Scan for the cell matching the given text and deliver its [X, Y] coordinate at center. 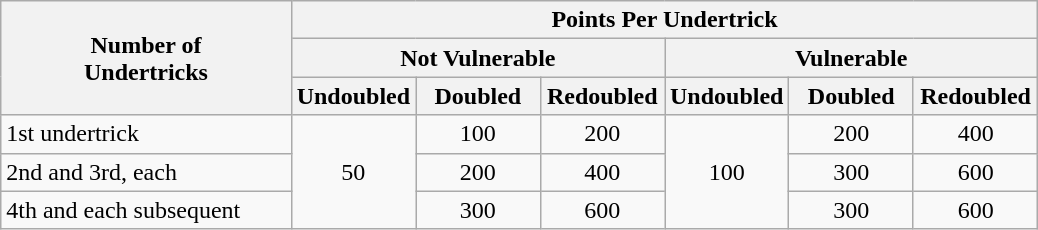
2nd and 3rd, each [146, 172]
4th and each subsequent [146, 210]
Vulnerable [850, 58]
1st undertrick [146, 134]
Number ofUndertricks [146, 58]
Not Vulnerable [478, 58]
Points Per Undertrick [664, 20]
50 [353, 172]
